Pinpoint the cell where the given text exists, returning its (x, y) midpoint coordinate. 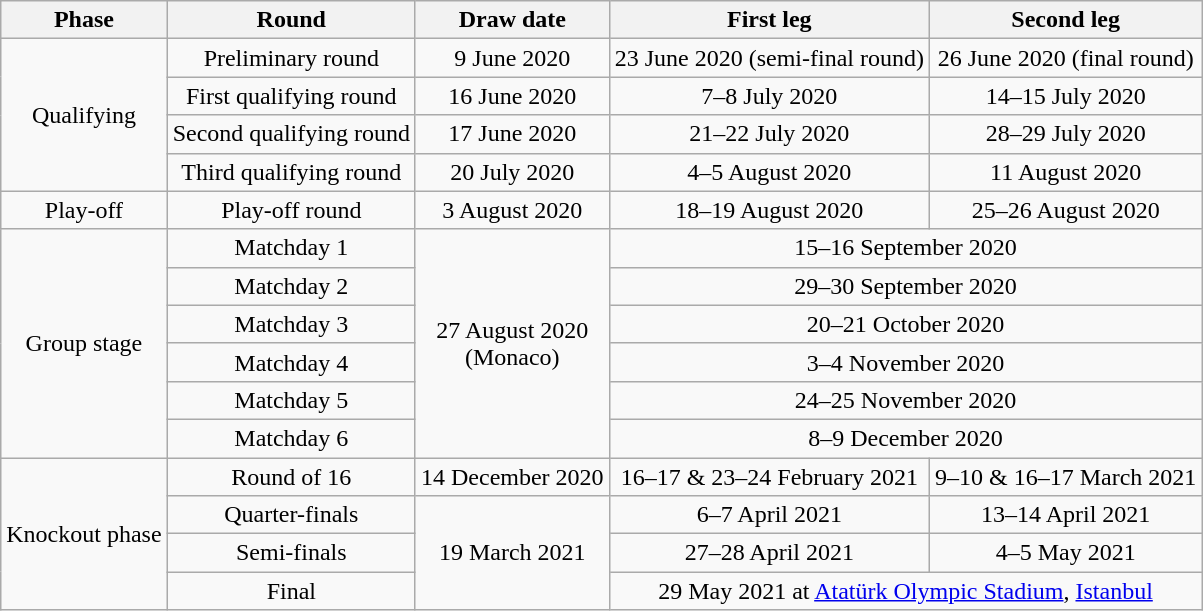
29 May 2021 at Atatürk Olympic Stadium, Istanbul (906, 591)
28–29 July 2020 (1065, 134)
27–28 April 2021 (769, 553)
9–10 & 16–17 March 2021 (1065, 477)
Second leg (1065, 20)
3–4 November 2020 (906, 362)
Matchday 6 (291, 438)
8–9 December 2020 (906, 438)
20–21 October 2020 (906, 324)
Preliminary round (291, 58)
16–17 & 23–24 February 2021 (769, 477)
17 June 2020 (512, 134)
Phase (84, 20)
23 June 2020 (semi-final round) (769, 58)
Semi-finals (291, 553)
11 August 2020 (1065, 172)
Round (291, 20)
Knockout phase (84, 534)
6–7 April 2021 (769, 515)
Matchday 4 (291, 362)
25–26 August 2020 (1065, 210)
7–8 July 2020 (769, 96)
Matchday 5 (291, 400)
24–25 November 2020 (906, 400)
Play-off (84, 210)
Draw date (512, 20)
Quarter-finals (291, 515)
16 June 2020 (512, 96)
20 July 2020 (512, 172)
14–15 July 2020 (1065, 96)
Final (291, 591)
First qualifying round (291, 96)
Third qualifying round (291, 172)
Play-off round (291, 210)
Second qualifying round (291, 134)
Matchday 2 (291, 286)
21–22 July 2020 (769, 134)
18–19 August 2020 (769, 210)
13–14 April 2021 (1065, 515)
27 August 2020(Monaco) (512, 343)
14 December 2020 (512, 477)
Qualifying (84, 115)
Round of 16 (291, 477)
9 June 2020 (512, 58)
Matchday 1 (291, 248)
Group stage (84, 343)
First leg (769, 20)
4–5 August 2020 (769, 172)
19 March 2021 (512, 553)
29–30 September 2020 (906, 286)
15–16 September 2020 (906, 248)
4–5 May 2021 (1065, 553)
26 June 2020 (final round) (1065, 58)
3 August 2020 (512, 210)
Matchday 3 (291, 324)
